From the cell containing the given text, extract its center point as [X, Y] coordinate. 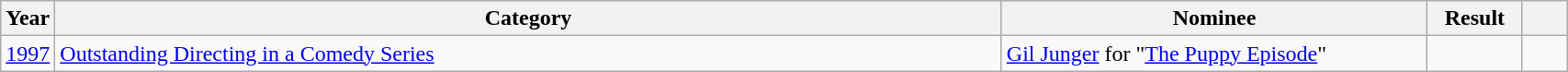
Year [28, 18]
1997 [28, 54]
Category [528, 18]
Result [1475, 18]
Gil Junger for "The Puppy Episode" [1214, 54]
Outstanding Directing in a Comedy Series [528, 54]
Nominee [1214, 18]
